Search for the cell housing the specified text and yield its (x, y) center coordinate. 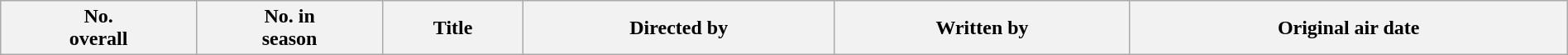
No. inseason (289, 28)
Directed by (678, 28)
Original air date (1348, 28)
Written by (982, 28)
No.overall (99, 28)
Title (453, 28)
